Find where the given text appears and provide that cell's center as (x, y) coordinate. 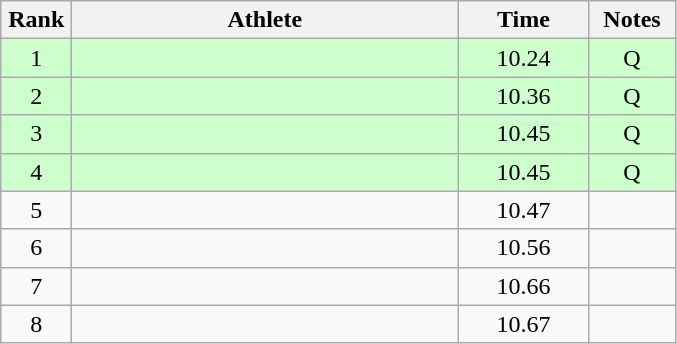
6 (36, 248)
4 (36, 172)
3 (36, 134)
Rank (36, 20)
5 (36, 210)
10.56 (524, 248)
10.67 (524, 324)
10.66 (524, 286)
8 (36, 324)
Time (524, 20)
10.47 (524, 210)
10.36 (524, 96)
10.24 (524, 58)
2 (36, 96)
Notes (632, 20)
1 (36, 58)
7 (36, 286)
Athlete (265, 20)
